Extract the [x, y] coordinate from the center of the cell holding the provided text.  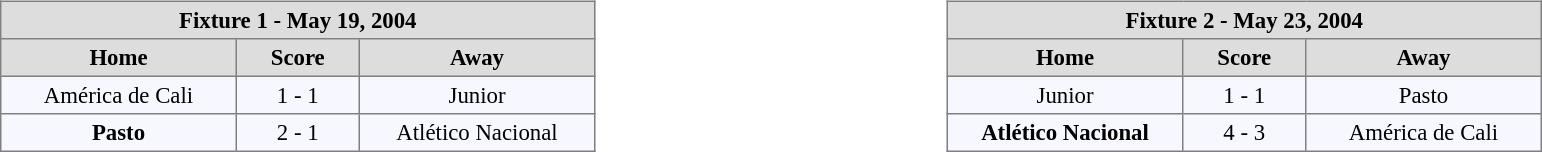
4 - 3 [1244, 133]
Fixture 1 - May 19, 2004 [298, 20]
Fixture 2 - May 23, 2004 [1244, 20]
2 - 1 [298, 133]
